Identify which cell holds the provided text, then report its (x, y) central coordinate. 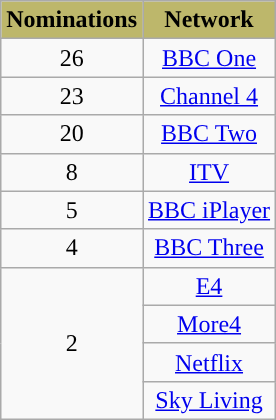
BBC Three (208, 248)
BBC iPlayer (208, 210)
8 (72, 172)
2 (72, 343)
More4 (208, 324)
26 (72, 58)
ITV (208, 172)
Netflix (208, 362)
5 (72, 210)
23 (72, 96)
20 (72, 134)
BBC One (208, 58)
Network (208, 20)
E4 (208, 286)
Channel 4 (208, 96)
BBC Two (208, 134)
4 (72, 248)
Sky Living (208, 400)
Nominations (72, 20)
